Search for the cell housing the specified text and yield its [X, Y] center coordinate. 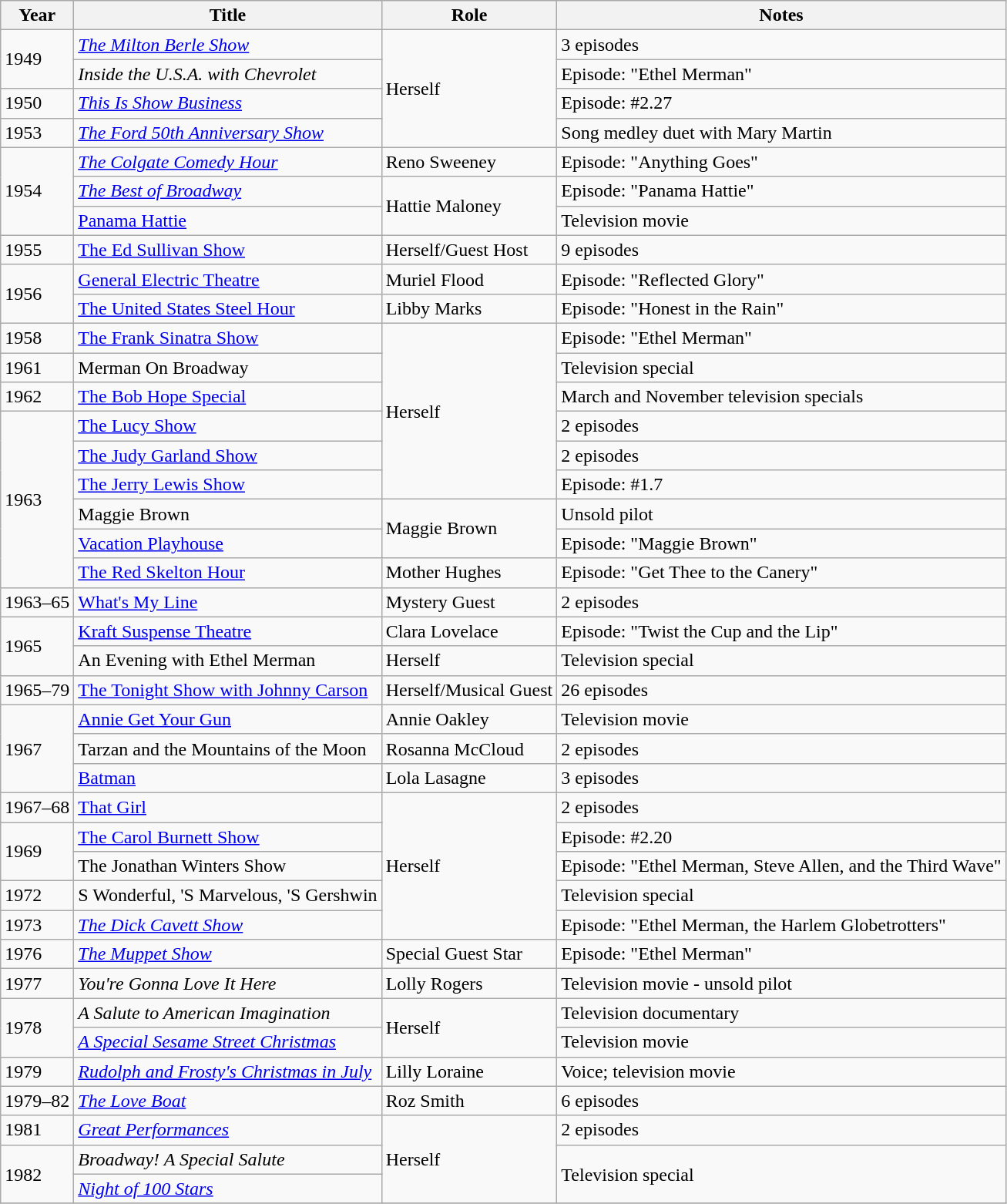
Episode: "Maggie Brown" [781, 543]
A Salute to American Imagination [228, 1013]
1978 [37, 1027]
The Red Skelton Hour [228, 573]
The Muppet Show [228, 954]
Libby Marks [469, 308]
Unsold pilot [781, 514]
1965 [37, 646]
6 episodes [781, 1101]
The Dick Cavett Show [228, 925]
1950 [37, 103]
Great Performances [228, 1130]
Rosanna McCloud [469, 748]
The Ed Sullivan Show [228, 250]
Lilly Loraine [469, 1071]
Episode: "Twist the Cup and the Lip" [781, 631]
1962 [37, 397]
1958 [37, 338]
A Special Sesame Street Christmas [228, 1042]
1963–65 [37, 602]
The Carol Burnett Show [228, 836]
Television movie - unsold pilot [781, 984]
Special Guest Star [469, 954]
Episode: "Anything Goes" [781, 162]
1967–68 [37, 807]
Kraft Suspense Theatre [228, 631]
What's My Line [228, 602]
An Evening with Ethel Merman [228, 661]
1956 [37, 294]
1977 [37, 984]
S Wonderful, 'S Marvelous, 'S Gershwin [228, 896]
1979 [37, 1071]
Lolly Rogers [469, 984]
Muriel Flood [469, 279]
Episode: #2.27 [781, 103]
The Lucy Show [228, 426]
9 episodes [781, 250]
Roz Smith [469, 1101]
Episode: "Ethel Merman, the Harlem Globetrotters" [781, 925]
Broadway! A Special Salute [228, 1159]
Episode: "Reflected Glory" [781, 279]
Clara Lovelace [469, 631]
Vacation Playhouse [228, 543]
This Is Show Business [228, 103]
1965–79 [37, 690]
Tarzan and the Mountains of the Moon [228, 748]
Role [469, 15]
26 episodes [781, 690]
1967 [37, 748]
1949 [37, 59]
The Best of Broadway [228, 191]
The Bob Hope Special [228, 397]
The Frank Sinatra Show [228, 338]
The Judy Garland Show [228, 456]
Television documentary [781, 1013]
1953 [37, 133]
The Tonight Show with Johnny Carson [228, 690]
Inside the U.S.A. with Chevrolet [228, 74]
Merman On Broadway [228, 368]
1969 [37, 851]
The Milton Berle Show [228, 45]
Mystery Guest [469, 602]
1961 [37, 368]
The United States Steel Hour [228, 308]
That Girl [228, 807]
1963 [37, 499]
Episode: #2.20 [781, 836]
Hattie Maloney [469, 206]
Mother Hughes [469, 573]
Batman [228, 778]
1973 [37, 925]
1979–82 [37, 1101]
The Love Boat [228, 1101]
General Electric Theatre [228, 279]
1976 [37, 954]
Voice; television movie [781, 1071]
Episode: #1.7 [781, 485]
Annie Get Your Gun [228, 719]
Lola Lasagne [469, 778]
Song medley duet with Mary Martin [781, 133]
Title [228, 15]
Panama Hattie [228, 220]
Night of 100 Stars [228, 1189]
The Ford 50th Anniversary Show [228, 133]
The Colgate Comedy Hour [228, 162]
1981 [37, 1130]
Episode: "Panama Hattie" [781, 191]
Episode: "Honest in the Rain" [781, 308]
You're Gonna Love It Here [228, 984]
Reno Sweeney [469, 162]
Year [37, 15]
Herself/Guest Host [469, 250]
1982 [37, 1174]
Notes [781, 15]
1955 [37, 250]
Annie Oakley [469, 719]
March and November television specials [781, 397]
Episode: "Get Thee to the Canery" [781, 573]
Rudolph and Frosty's Christmas in July [228, 1071]
1954 [37, 191]
Episode: "Ethel Merman, Steve Allen, and the Third Wave" [781, 866]
1972 [37, 896]
Herself/Musical Guest [469, 690]
The Jonathan Winters Show [228, 866]
The Jerry Lewis Show [228, 485]
